Return [x, y] of the center of cell containing provided text 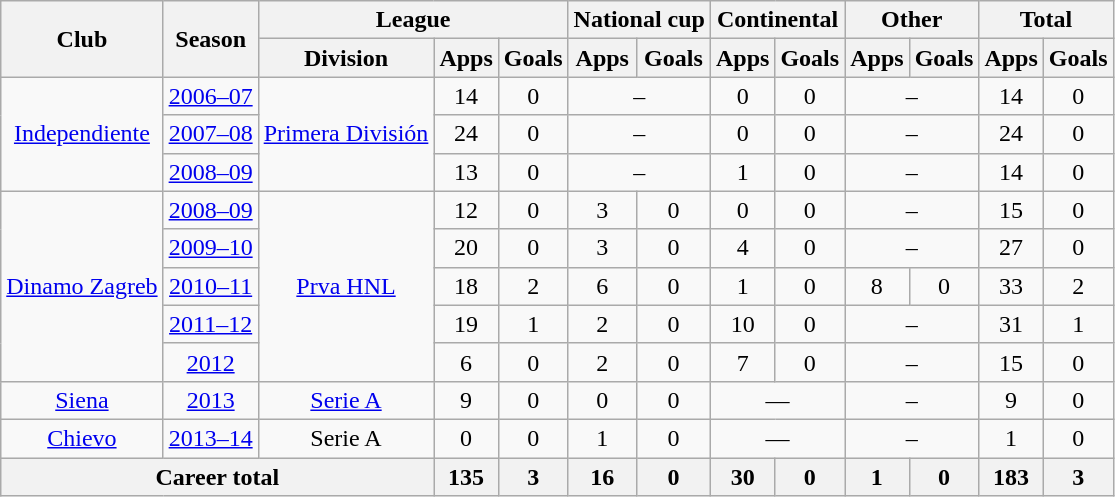
2011–12 [210, 324]
Total [1046, 20]
2010–11 [210, 286]
27 [1011, 248]
16 [602, 477]
Dinamo Zagreb [82, 286]
13 [466, 172]
12 [466, 210]
2013–14 [210, 438]
18 [466, 286]
Chievo [82, 438]
2009–10 [210, 248]
2013 [210, 400]
30 [742, 477]
Club [82, 39]
Career total [218, 477]
7 [742, 362]
Primera División [346, 134]
Season [210, 39]
33 [1011, 286]
Continental [777, 20]
183 [1011, 477]
10 [742, 324]
31 [1011, 324]
National cup [639, 20]
8 [877, 286]
2012 [210, 362]
Other [912, 20]
2007–08 [210, 134]
20 [466, 248]
19 [466, 324]
Siena [82, 400]
Independiente [82, 134]
League [413, 20]
2006–07 [210, 96]
135 [466, 477]
Prva HNL [346, 286]
4 [742, 248]
Division [346, 58]
